Capture the cell that displays the provided text and extract its [x, y] central coordinate. 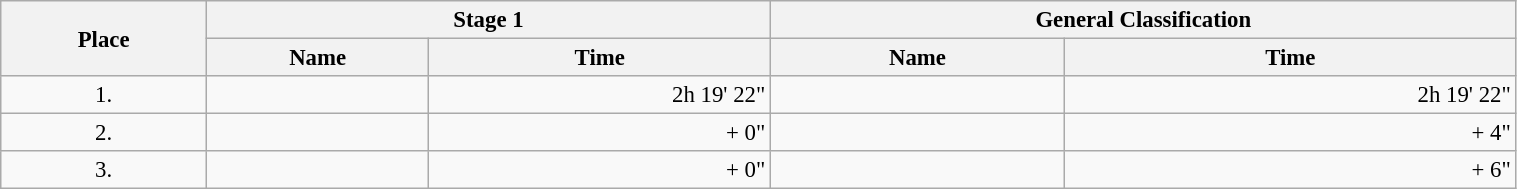
General Classification [1144, 20]
Stage 1 [488, 20]
Place [104, 38]
2. [104, 133]
1. [104, 95]
+ 4" [1290, 133]
+ 6" [1290, 170]
3. [104, 170]
